Determine the [X, Y] coordinate at the center of the cell enclosing the given text.  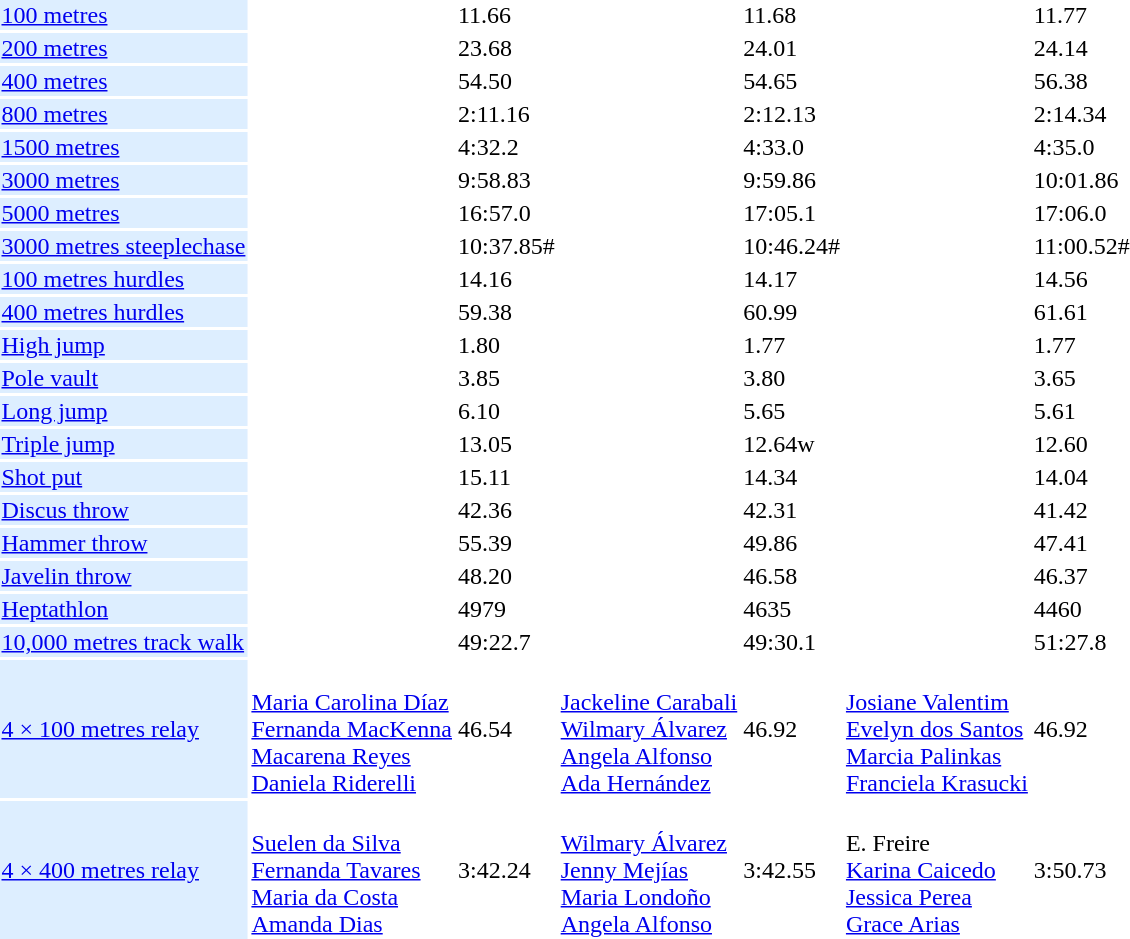
200 metres [124, 48]
Shot put [124, 477]
10:46.24# [792, 246]
11.66 [506, 15]
3000 metres steeplechase [124, 246]
4:33.0 [792, 147]
42.36 [506, 510]
55.39 [506, 543]
4:32.2 [506, 147]
15.11 [506, 477]
9:58.83 [506, 180]
46.54 [506, 729]
6.10 [506, 411]
10:37.85# [506, 246]
Josiane ValentimEvelyn dos SantosMarcia PalinkasFranciela Krasucki [936, 729]
Javelin throw [124, 576]
High jump [124, 345]
54.50 [506, 81]
14.34 [792, 477]
49:22.7 [506, 642]
54.65 [792, 81]
Maria Carolina DíazFernanda MacKennaMacarena ReyesDaniela Riderelli [352, 729]
Pole vault [124, 378]
3000 metres [124, 180]
11.68 [792, 15]
17:05.1 [792, 213]
800 metres [124, 114]
4 × 400 metres relay [124, 870]
3:42.55 [792, 870]
4979 [506, 609]
5.65 [792, 411]
24.01 [792, 48]
Wilmary ÁlvarezJenny MejíasMaria LondoñoAngela Alfonso [649, 870]
1500 metres [124, 147]
3.85 [506, 378]
100 metres [124, 15]
10,000 metres track walk [124, 642]
Heptathlon [124, 609]
14.16 [506, 279]
60.99 [792, 312]
Jackeline CarabaliWilmary ÁlvarezAngela AlfonsoAda Hernández [649, 729]
9:59.86 [792, 180]
400 metres hurdles [124, 312]
1.77 [792, 345]
Hammer throw [124, 543]
1.80 [506, 345]
12.64w [792, 444]
14.17 [792, 279]
Discus throw [124, 510]
E. FreireKarina CaicedoJessica PereaGrace Arias [936, 870]
49.86 [792, 543]
23.68 [506, 48]
13.05 [506, 444]
5000 metres [124, 213]
59.38 [506, 312]
2:12.13 [792, 114]
16:57.0 [506, 213]
100 metres hurdles [124, 279]
46.92 [792, 729]
3:42.24 [506, 870]
Triple jump [124, 444]
4635 [792, 609]
4 × 100 metres relay [124, 729]
2:11.16 [506, 114]
48.20 [506, 576]
46.58 [792, 576]
400 metres [124, 81]
Suelen da SilvaFernanda TavaresMaria da CostaAmanda Dias [352, 870]
49:30.1 [792, 642]
Long jump [124, 411]
42.31 [792, 510]
3.80 [792, 378]
